Detect which cell encompasses the target text, then output its (x, y) center coordinate. 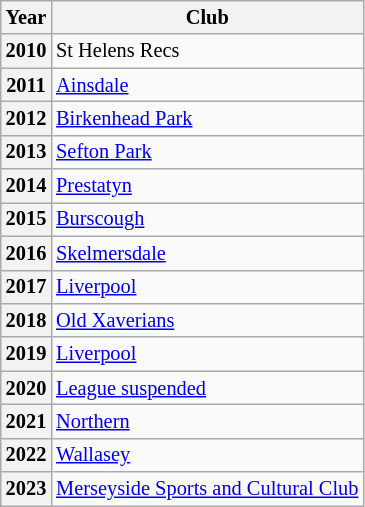
Northern (207, 421)
Skelmersdale (207, 253)
2022 (26, 455)
Club (207, 17)
2013 (26, 152)
2010 (26, 51)
Wallasey (207, 455)
League suspended (207, 388)
2021 (26, 421)
2018 (26, 320)
2023 (26, 489)
Year (26, 17)
St Helens Recs (207, 51)
2015 (26, 219)
2019 (26, 354)
2017 (26, 287)
Sefton Park (207, 152)
Merseyside Sports and Cultural Club (207, 489)
2016 (26, 253)
Birkenhead Park (207, 118)
Old Xaverians (207, 320)
Prestatyn (207, 186)
Burscough (207, 219)
Ainsdale (207, 85)
2012 (26, 118)
2020 (26, 388)
2011 (26, 85)
2014 (26, 186)
